Pinpoint the cell where the given text exists, returning its [X, Y] midpoint coordinate. 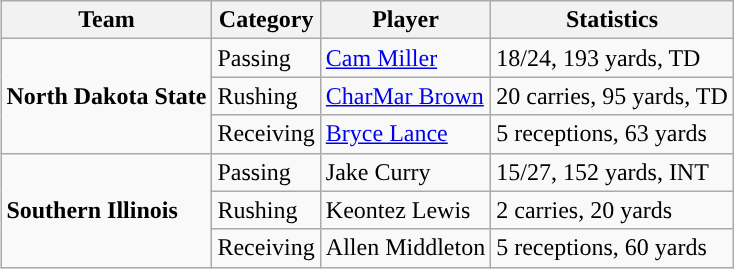
Allen Middleton [405, 248]
Category [266, 20]
Southern Illinois [106, 210]
North Dakota State [106, 96]
Jake Curry [405, 172]
20 carries, 95 yards, TD [612, 96]
5 receptions, 63 yards [612, 134]
Statistics [612, 20]
15/27, 152 yards, INT [612, 172]
2 carries, 20 yards [612, 210]
CharMar Brown [405, 96]
18/24, 193 yards, TD [612, 58]
Bryce Lance [405, 134]
Player [405, 20]
Cam Miller [405, 58]
5 receptions, 60 yards [612, 248]
Keontez Lewis [405, 210]
Team [106, 20]
